Output the [x, y] coordinate of the center of the cell containing the given text.  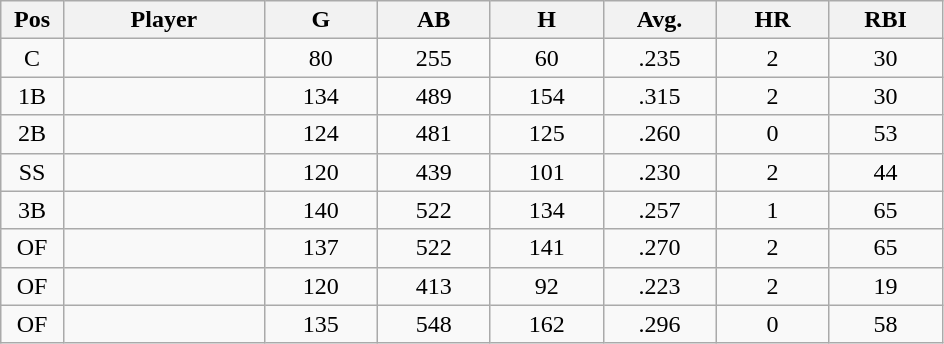
162 [546, 324]
2B [32, 134]
.260 [660, 134]
Pos [32, 20]
124 [320, 134]
.257 [660, 210]
413 [434, 286]
101 [546, 172]
137 [320, 248]
.235 [660, 58]
80 [320, 58]
Player [164, 20]
C [32, 58]
3B [32, 210]
SS [32, 172]
58 [886, 324]
Avg. [660, 20]
G [320, 20]
19 [886, 286]
AB [434, 20]
548 [434, 324]
135 [320, 324]
489 [434, 96]
481 [434, 134]
.315 [660, 96]
53 [886, 134]
.230 [660, 172]
60 [546, 58]
.296 [660, 324]
140 [320, 210]
255 [434, 58]
HR [772, 20]
.270 [660, 248]
RBI [886, 20]
92 [546, 286]
125 [546, 134]
1 [772, 210]
1B [32, 96]
439 [434, 172]
.223 [660, 286]
H [546, 20]
154 [546, 96]
44 [886, 172]
141 [546, 248]
